Pinpoint the cell where the given text exists, returning its [X, Y] midpoint coordinate. 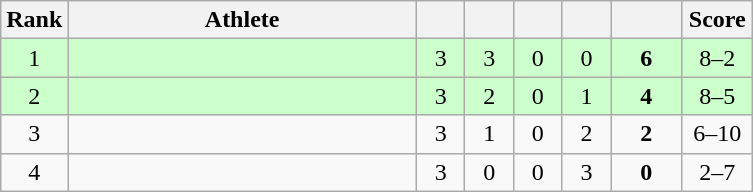
2–7 [718, 172]
8–5 [718, 96]
Score [718, 20]
6 [646, 58]
8–2 [718, 58]
Rank [34, 20]
Athlete [242, 20]
6–10 [718, 134]
